Find where the given text appears and provide that cell's center as (X, Y) coordinate. 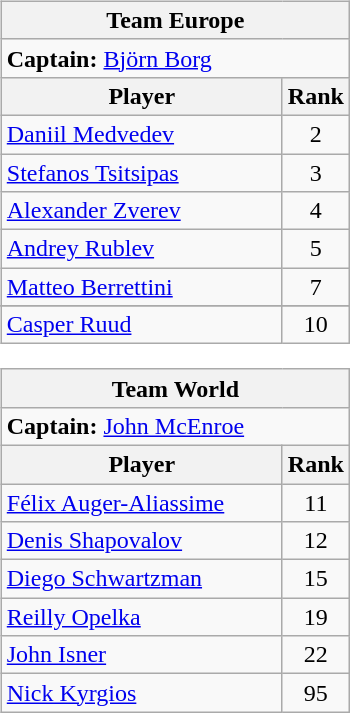
Alexander Zverev (142, 211)
Félix Auger-Aliassime (142, 503)
Nick Kyrgios (142, 693)
2 (316, 134)
Denis Shapovalov (142, 541)
7 (316, 287)
19 (316, 617)
Matteo Berrettini (142, 287)
3 (316, 173)
4 (316, 211)
22 (316, 655)
Team Europe (175, 20)
10 (316, 325)
Casper Ruud (142, 325)
95 (316, 693)
John Isner (142, 655)
11 (316, 503)
Daniil Medvedev (142, 134)
Andrey Rublev (142, 249)
Reilly Opelka (142, 617)
Team World (175, 388)
12 (316, 541)
15 (316, 579)
Stefanos Tsitsipas (142, 173)
Captain: Björn Borg (175, 58)
Diego Schwartzman (142, 579)
Captain: John McEnroe (175, 426)
5 (316, 249)
